From the cell containing the given text, extract its center point as (x, y) coordinate. 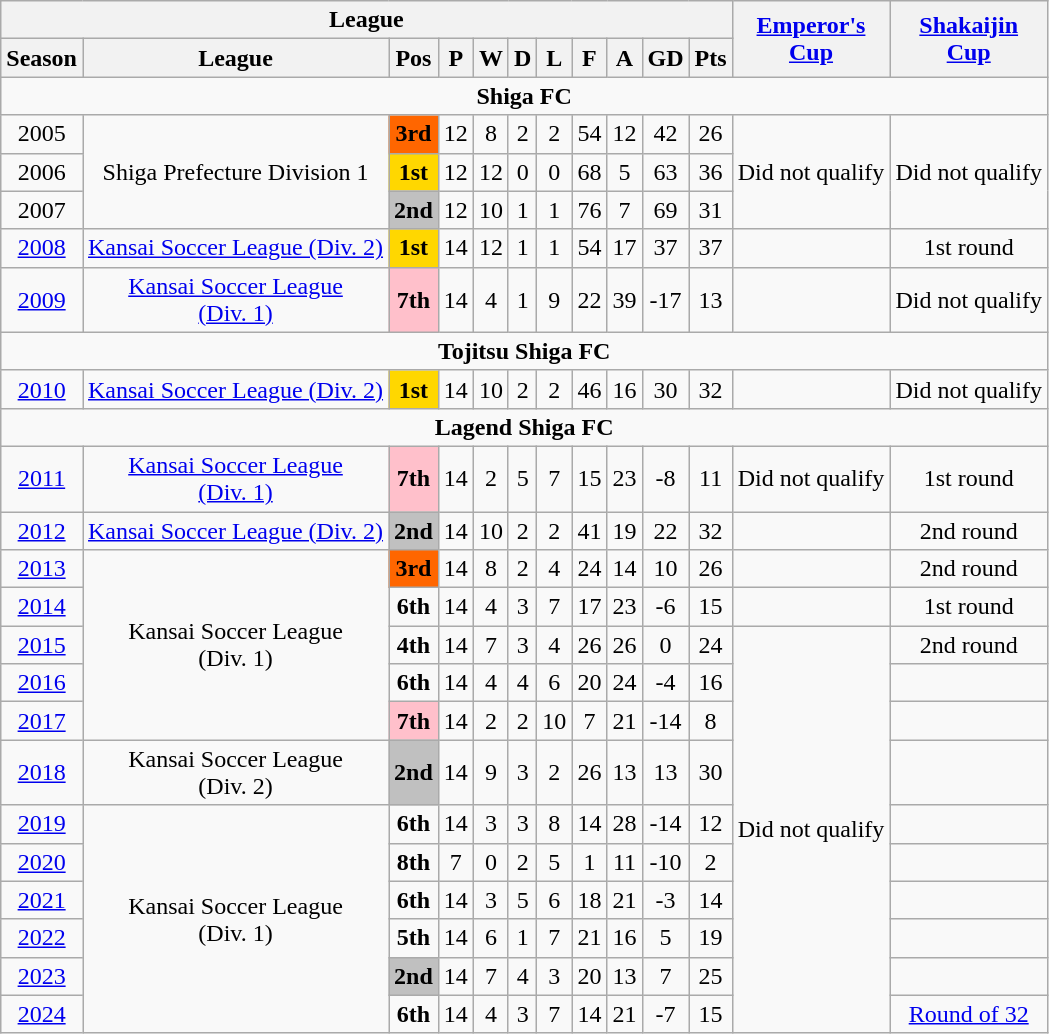
Season (42, 58)
Emperor'sCup (811, 39)
42 (666, 134)
18 (590, 900)
2021 (42, 900)
2007 (42, 210)
-7 (666, 1014)
2013 (42, 569)
2022 (42, 938)
41 (590, 531)
4th (414, 645)
Shiga Prefecture Division 1 (235, 172)
2023 (42, 976)
P (456, 58)
-17 (666, 300)
2008 (42, 248)
8th (414, 862)
Round of 32 (969, 1014)
-4 (666, 683)
2006 (42, 172)
GD (666, 58)
2024 (42, 1014)
Lagend Shiga FC (524, 427)
F (590, 58)
A (624, 58)
36 (710, 172)
L (554, 58)
2009 (42, 300)
Pos (414, 58)
2018 (42, 772)
Shiga FC (524, 96)
31 (710, 210)
46 (590, 389)
2005 (42, 134)
Tojitsu Shiga FC (524, 351)
2012 (42, 531)
63 (666, 172)
68 (590, 172)
2011 (42, 478)
28 (624, 824)
-10 (666, 862)
2017 (42, 721)
Kansai Soccer League(Div. 2) (235, 772)
2016 (42, 683)
-6 (666, 607)
76 (590, 210)
2019 (42, 824)
-3 (666, 900)
Shakaijin Cup (969, 39)
W (490, 58)
69 (666, 210)
-8 (666, 478)
2020 (42, 862)
39 (624, 300)
2015 (42, 645)
D (522, 58)
5th (414, 938)
Pts (710, 58)
25 (710, 976)
2014 (42, 607)
2010 (42, 389)
